Return the [x, y] coordinate for the center point of the cell that contains the specified text.  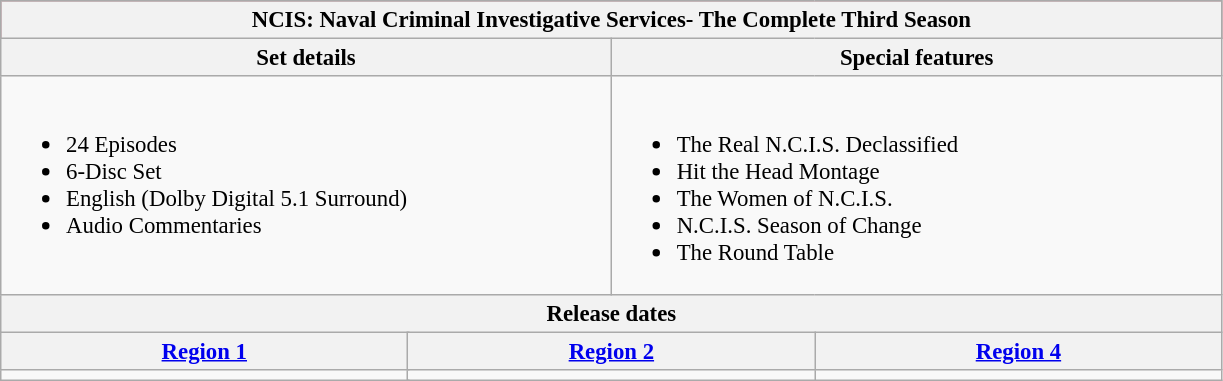
Region 4 [1018, 351]
Release dates [612, 313]
The Real N.C.I.S. DeclassifiedHit the Head MontageThe Women of N.C.I.S.N.C.I.S. Season of ChangeThe Round Table [916, 185]
Special features [916, 58]
NCIS: Naval Criminal Investigative Services- The Complete Third Season [612, 20]
Region 1 [204, 351]
24 Episodes6-Disc SetEnglish (Dolby Digital 5.1 Surround)Audio Commentaries [306, 185]
Region 2 [612, 351]
Set details [306, 58]
